Return the [X, Y] coordinate for the center point of the cell that contains the specified text.  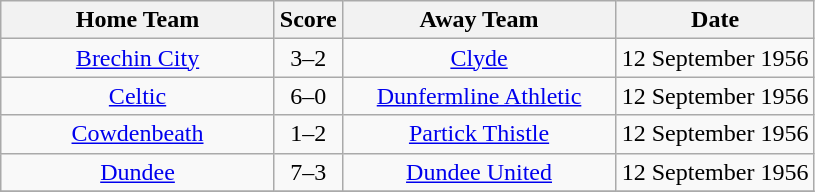
Dundee [138, 172]
Cowdenbeath [138, 134]
Dunfermline Athletic [479, 96]
Home Team [138, 20]
Dundee United [479, 172]
6–0 [308, 96]
3–2 [308, 58]
Brechin City [138, 58]
Date [716, 20]
Clyde [479, 58]
Score [308, 20]
1–2 [308, 134]
Partick Thistle [479, 134]
7–3 [308, 172]
Celtic [138, 96]
Away Team [479, 20]
